Pinpoint the cell where the given text exists, returning its [X, Y] midpoint coordinate. 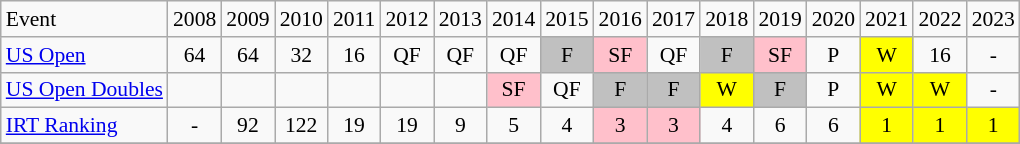
US Open [84, 55]
2014 [514, 19]
2009 [248, 19]
2020 [834, 19]
2008 [194, 19]
2022 [940, 19]
2015 [566, 19]
5 [514, 126]
2010 [302, 19]
2023 [994, 19]
2019 [780, 19]
IRT Ranking [84, 126]
122 [302, 126]
Event [84, 19]
9 [460, 126]
2017 [674, 19]
2016 [620, 19]
2012 [406, 19]
2011 [354, 19]
2018 [726, 19]
2013 [460, 19]
2021 [886, 19]
US Open Doubles [84, 90]
92 [248, 126]
32 [302, 55]
